Extract the [x, y] coordinate from the center of the cell holding the provided text.  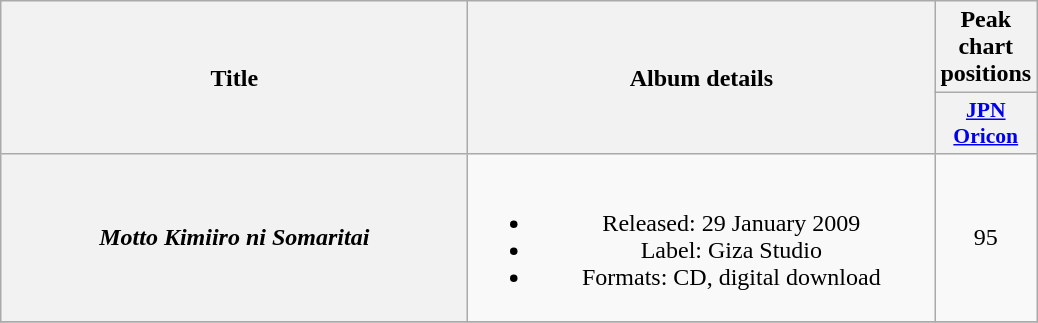
JPNOricon [986, 124]
95 [986, 238]
Title [234, 78]
Peakchartpositions [986, 47]
Released: 29 January 2009Label: Giza StudioFormats: CD, digital download [702, 238]
Album details [702, 78]
Motto Kimiiro ni Somaritai [234, 238]
